Return the [X, Y] coordinate for the center point of the cell that contains the specified text.  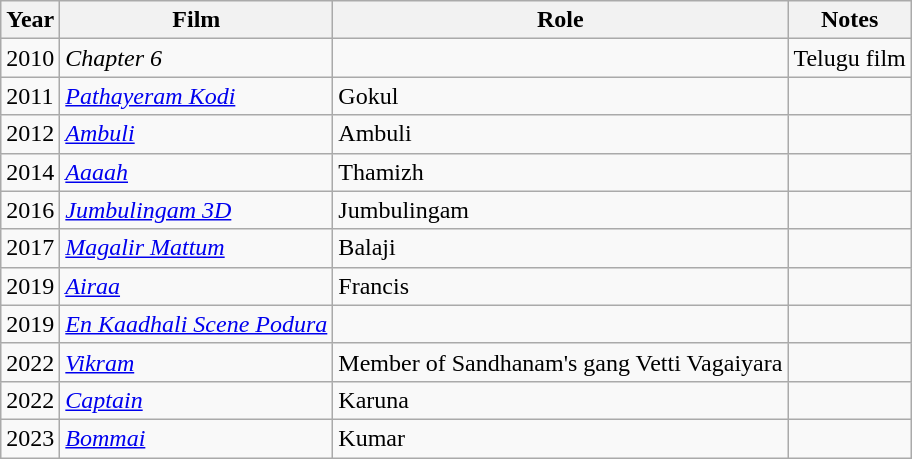
Pathayeram Kodi [196, 96]
Karuna [560, 400]
2012 [30, 134]
Thamizh [560, 172]
Jumbulingam 3D [196, 210]
Aaaah [196, 172]
Role [560, 20]
Kumar [560, 438]
En Kaadhali Scene Podura [196, 324]
Member of Sandhanam's gang Vetti Vagaiyara [560, 362]
Bommai [196, 438]
Year [30, 20]
Notes [850, 20]
Francis [560, 286]
Magalir Mattum [196, 248]
2023 [30, 438]
2011 [30, 96]
Balaji [560, 248]
Telugu film [850, 58]
Captain [196, 400]
Film [196, 20]
2017 [30, 248]
2014 [30, 172]
Gokul [560, 96]
Jumbulingam [560, 210]
Airaa [196, 286]
2016 [30, 210]
2010 [30, 58]
Chapter 6 [196, 58]
Vikram [196, 362]
